Return [X, Y] of the center of cell containing provided text 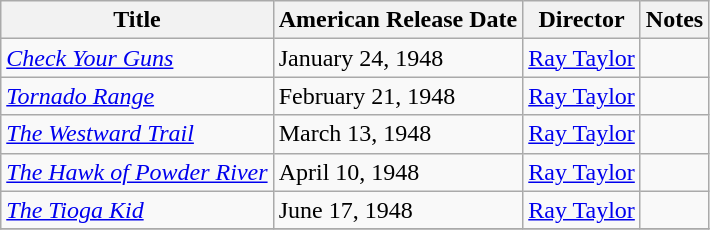
March 13, 1948 [398, 134]
April 10, 1948 [398, 172]
February 21, 1948 [398, 96]
Notes [674, 20]
The Hawk of Powder River [137, 172]
June 17, 1948 [398, 210]
Tornado Range [137, 96]
January 24, 1948 [398, 58]
Check Your Guns [137, 58]
American Release Date [398, 20]
Director [582, 20]
The Tioga Kid [137, 210]
The Westward Trail [137, 134]
Title [137, 20]
